Determine the (X, Y) coordinate at the center of the cell enclosing the given text.  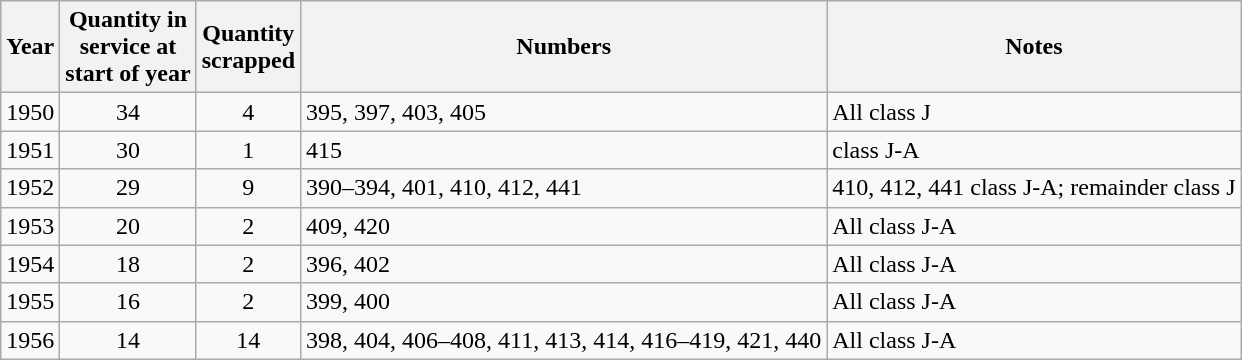
class J-A (1034, 150)
415 (564, 150)
1951 (30, 150)
410, 412, 441 class J-A; remainder class J (1034, 188)
4 (248, 112)
Year (30, 47)
29 (128, 188)
Quantityscrapped (248, 47)
Notes (1034, 47)
398, 404, 406–408, 411, 413, 414, 416–419, 421, 440 (564, 340)
1 (248, 150)
1950 (30, 112)
34 (128, 112)
18 (128, 264)
9 (248, 188)
1953 (30, 226)
396, 402 (564, 264)
All class J (1034, 112)
390–394, 401, 410, 412, 441 (564, 188)
30 (128, 150)
20 (128, 226)
1956 (30, 340)
1955 (30, 302)
395, 397, 403, 405 (564, 112)
Quantity inservice atstart of year (128, 47)
409, 420 (564, 226)
1952 (30, 188)
16 (128, 302)
399, 400 (564, 302)
1954 (30, 264)
Numbers (564, 47)
